Detect which cell encompasses the target text, then output its [x, y] center coordinate. 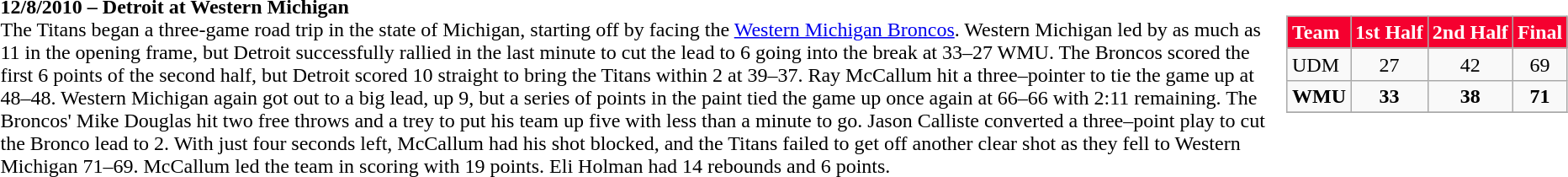
2nd Half [1470, 32]
71 [1539, 96]
1st Half [1390, 32]
UDM [1319, 64]
42 [1470, 64]
Final [1539, 32]
33 [1390, 96]
Team [1319, 32]
38 [1470, 96]
27 [1390, 64]
69 [1539, 64]
WMU [1319, 96]
